Identify which cell holds the provided text, then report its [X, Y] central coordinate. 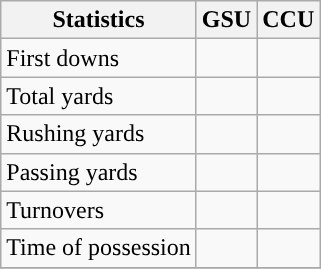
Rushing yards [99, 134]
Passing yards [99, 172]
Statistics [99, 20]
Turnovers [99, 210]
CCU [288, 20]
GSU [226, 20]
Time of possession [99, 248]
Total yards [99, 96]
First downs [99, 58]
